Provide the (X, Y) coordinate of the cell's center where the given text is located.  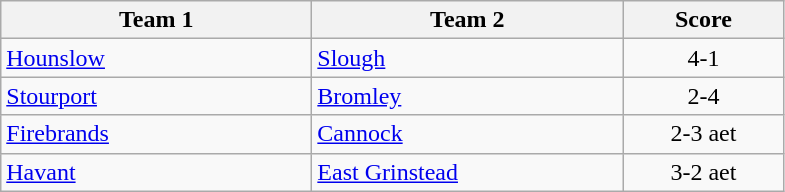
Hounslow (156, 58)
Havant (156, 172)
Score (704, 20)
2-3 aet (704, 134)
4-1 (704, 58)
Bromley (468, 96)
Cannock (468, 134)
Slough (468, 58)
Stourport (156, 96)
2-4 (704, 96)
East Grinstead (468, 172)
3-2 aet (704, 172)
Team 2 (468, 20)
Team 1 (156, 20)
Firebrands (156, 134)
